Search for the cell housing the specified text and yield its (X, Y) center coordinate. 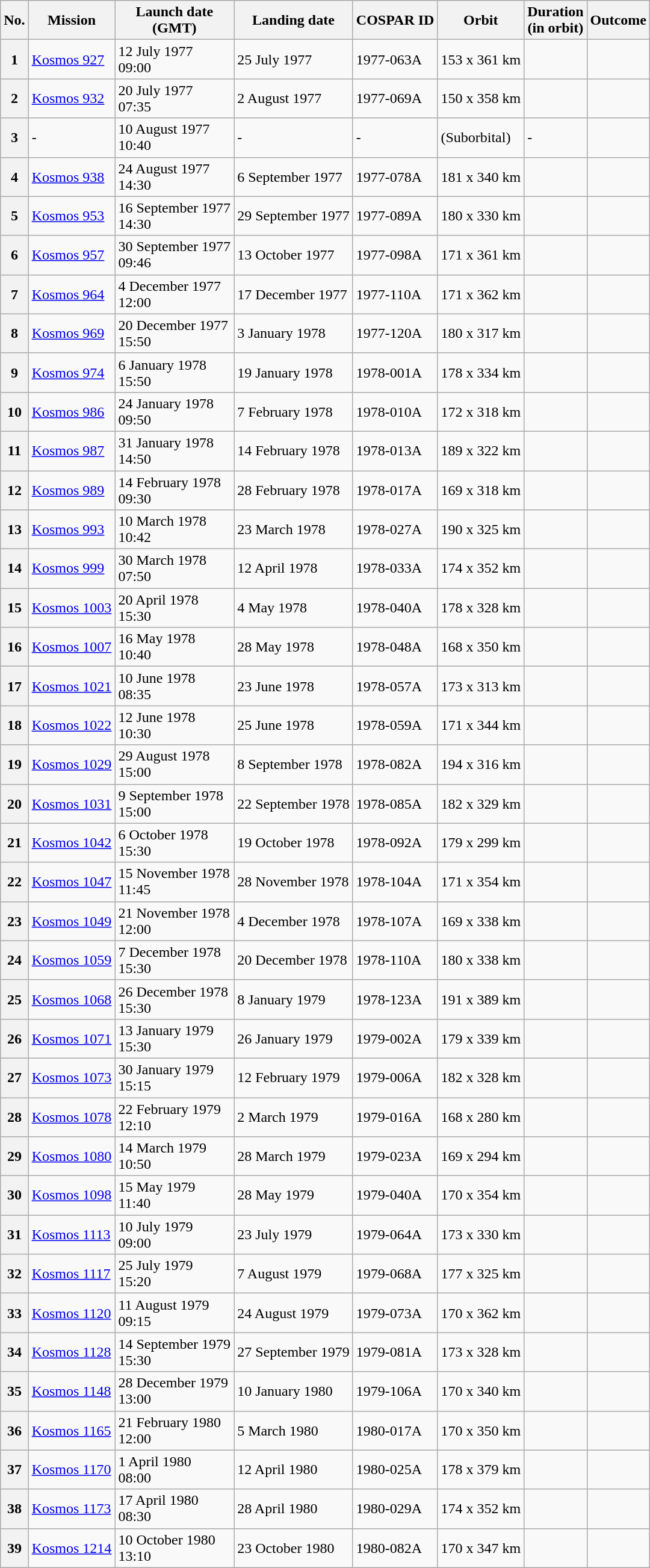
27 (14, 1078)
4 December 1978 (294, 921)
153 x 361 km (481, 59)
19 January 1978 (294, 372)
11 (14, 450)
13 October 1977 (294, 255)
Kosmos 1068 (72, 1000)
20 April 197815:30 (175, 608)
25 July 1977 (294, 59)
6 January 197815:50 (175, 372)
16 (14, 647)
1978-104A (395, 882)
1979-016A (395, 1116)
15 May 197911:40 (175, 1196)
1978-085A (395, 803)
Kosmos 1003 (72, 608)
189 x 322 km (481, 450)
Kosmos 1021 (72, 686)
172 x 318 km (481, 412)
32 (14, 1274)
Kosmos 964 (72, 294)
1977-069A (395, 99)
8 (14, 334)
Outcome (618, 20)
Kosmos 1170 (72, 1469)
30 September 197709:46 (175, 255)
22 February 197912:10 (175, 1116)
1979-073A (395, 1313)
1979-106A (395, 1391)
1978-017A (395, 490)
16 September 197714:30 (175, 216)
13 January 197915:30 (175, 1038)
Kosmos 1173 (72, 1509)
168 x 280 km (481, 1116)
28 December 197913:00 (175, 1391)
170 x 340 km (481, 1391)
168 x 350 km (481, 647)
179 x 339 km (481, 1038)
173 x 330 km (481, 1234)
Kosmos 938 (72, 177)
12 April 1978 (294, 568)
170 x 347 km (481, 1548)
190 x 325 km (481, 530)
1977-110A (395, 294)
194 x 316 km (481, 765)
1978-092A (395, 843)
1978-010A (395, 412)
1979-006A (395, 1078)
Kosmos 986 (72, 412)
170 x 350 km (481, 1431)
Kosmos 1031 (72, 803)
5 March 1980 (294, 1431)
23 October 1980 (294, 1548)
Kosmos 1078 (72, 1116)
169 x 318 km (481, 490)
18 (14, 725)
2 August 1977 (294, 99)
12 February 1979 (294, 1078)
17 April 198008:30 (175, 1509)
4 May 1978 (294, 608)
31 January 197814:50 (175, 450)
COSPAR ID (395, 20)
1978-001A (395, 372)
Kosmos 1080 (72, 1156)
14 September 197915:30 (175, 1352)
23 June 1978 (294, 686)
13 (14, 530)
1979-081A (395, 1352)
26 (14, 1038)
4 (14, 177)
7 February 1978 (294, 412)
180 x 317 km (481, 334)
Kosmos 999 (72, 568)
28 April 1980 (294, 1509)
22 (14, 882)
Kosmos 957 (72, 255)
1978-013A (395, 450)
39 (14, 1548)
1977-078A (395, 177)
36 (14, 1431)
Kosmos 1120 (72, 1313)
1977-120A (395, 334)
29 September 1977 (294, 216)
19 October 1978 (294, 843)
35 (14, 1391)
28 May 1979 (294, 1196)
21 February 198012:00 (175, 1431)
(Suborbital) (481, 137)
173 x 313 km (481, 686)
30 January 197915:15 (175, 1078)
1978-082A (395, 765)
34 (14, 1352)
12 July 197709:00 (175, 59)
Kosmos 1007 (72, 647)
29 August 197815:00 (175, 765)
Kosmos 969 (72, 334)
181 x 340 km (481, 177)
Kosmos 1022 (72, 725)
2 March 1979 (294, 1116)
28 February 1978 (294, 490)
1977-089A (395, 216)
178 x 328 km (481, 608)
Kosmos 1148 (72, 1391)
3 January 1978 (294, 334)
6 October 197815:30 (175, 843)
22 September 1978 (294, 803)
178 x 334 km (481, 372)
1978-057A (395, 686)
Kosmos 1214 (72, 1548)
Kosmos 1128 (72, 1352)
Kosmos 953 (72, 216)
28 March 1979 (294, 1156)
24 August 197714:30 (175, 177)
150 x 358 km (481, 99)
23 March 1978 (294, 530)
1979-023A (395, 1156)
15 (14, 608)
177 x 325 km (481, 1274)
24 (14, 960)
20 (14, 803)
23 (14, 921)
1978-027A (395, 530)
2 (14, 99)
171 x 362 km (481, 294)
Kosmos 927 (72, 59)
12 (14, 490)
Kosmos 1071 (72, 1038)
25 July 197915:20 (175, 1274)
180 x 338 km (481, 960)
1980-025A (395, 1469)
Orbit (481, 20)
1980-029A (395, 1509)
Launch date(GMT) (175, 20)
27 September 1979 (294, 1352)
17 December 1977 (294, 294)
6 (14, 255)
10 October 198013:10 (175, 1548)
24 August 1979 (294, 1313)
170 x 362 km (481, 1313)
Kosmos 974 (72, 372)
7 (14, 294)
1977-063A (395, 59)
Kosmos 932 (72, 99)
14 February 197809:30 (175, 490)
Kosmos 1029 (72, 765)
30 March 197807:50 (175, 568)
12 June 197810:30 (175, 725)
6 September 1977 (294, 177)
180 x 330 km (481, 216)
10 (14, 412)
10 August 197710:40 (175, 137)
21 November 197812:00 (175, 921)
24 January 197809:50 (175, 412)
19 (14, 765)
11 August 197909:15 (175, 1313)
1978-107A (395, 921)
Kosmos 1059 (72, 960)
4 December 197712:00 (175, 294)
Kosmos 987 (72, 450)
Kosmos 1098 (72, 1196)
14 (14, 568)
3 (14, 137)
Mission (72, 20)
28 November 1978 (294, 882)
16 May 197810:40 (175, 647)
178 x 379 km (481, 1469)
169 x 294 km (481, 1156)
17 (14, 686)
173 x 328 km (481, 1352)
33 (14, 1313)
170 x 354 km (481, 1196)
1978-033A (395, 568)
Kosmos 989 (72, 490)
179 x 299 km (481, 843)
1979-064A (395, 1234)
Kosmos 1117 (72, 1274)
182 x 329 km (481, 803)
9 (14, 372)
5 (14, 216)
25 (14, 1000)
171 x 344 km (481, 725)
171 x 361 km (481, 255)
10 July 197909:00 (175, 1234)
No. (14, 20)
21 (14, 843)
23 July 1979 (294, 1234)
Kosmos 1049 (72, 921)
9 September 197815:00 (175, 803)
191 x 389 km (481, 1000)
10 January 1980 (294, 1391)
25 June 1978 (294, 725)
Kosmos 1165 (72, 1431)
15 November 197811:45 (175, 882)
182 x 328 km (481, 1078)
Landing date (294, 20)
1978-059A (395, 725)
1977-098A (395, 255)
14 February 1978 (294, 450)
10 June 197808:35 (175, 686)
Kosmos 1073 (72, 1078)
28 May 1978 (294, 647)
Kosmos 1042 (72, 843)
26 January 1979 (294, 1038)
10 March 197810:42 (175, 530)
1978-048A (395, 647)
Kosmos 1113 (72, 1234)
1980-017A (395, 1431)
1979-068A (395, 1274)
20 July 197707:35 (175, 99)
7 December 197815:30 (175, 960)
14 March 197910:50 (175, 1156)
Duration(in orbit) (556, 20)
29 (14, 1156)
37 (14, 1469)
1980-082A (395, 1548)
28 (14, 1116)
12 April 1980 (294, 1469)
1 April 198008:00 (175, 1469)
169 x 338 km (481, 921)
31 (14, 1234)
1979-040A (395, 1196)
7 August 1979 (294, 1274)
1 (14, 59)
171 x 354 km (481, 882)
8 January 1979 (294, 1000)
30 (14, 1196)
1979-002A (395, 1038)
20 December 197715:50 (175, 334)
26 December 197815:30 (175, 1000)
1978-110A (395, 960)
Kosmos 1047 (72, 882)
20 December 1978 (294, 960)
1978-040A (395, 608)
8 September 1978 (294, 765)
1978-123A (395, 1000)
38 (14, 1509)
Kosmos 993 (72, 530)
